Locate the cell with the specified text and output its [X, Y] center coordinate. 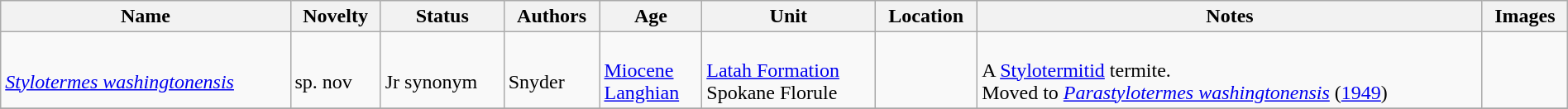
Name [146, 17]
Images [1525, 17]
Latah FormationSpokane Florule [789, 70]
Unit [789, 17]
Age [651, 17]
Novelty [336, 17]
Location [926, 17]
Authors [552, 17]
Jr synonym [442, 70]
sp. nov [336, 70]
Snyder [552, 70]
Notes [1231, 17]
Stylotermes washingtonensis [146, 70]
A Stylotermitid termite. Moved to Parastylotermes washingtonensis (1949) [1231, 70]
Status [442, 17]
MioceneLanghian [651, 70]
